Return [X, Y] of the center of cell containing provided text 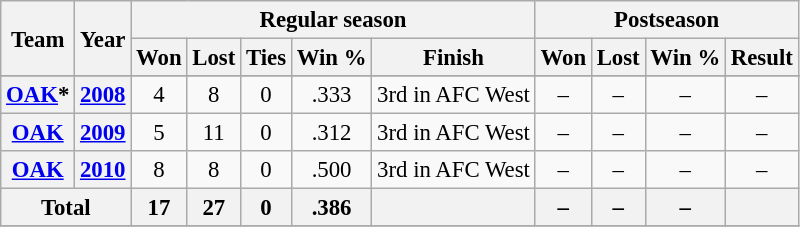
Team [38, 38]
27 [214, 208]
2009 [103, 133]
17 [159, 208]
4 [159, 95]
2008 [103, 95]
Year [103, 38]
11 [214, 133]
.312 [331, 133]
OAK* [38, 95]
Finish [454, 58]
2010 [103, 170]
.333 [331, 95]
Total [66, 208]
Postseason [666, 20]
Regular season [333, 20]
5 [159, 133]
.500 [331, 170]
Result [762, 58]
Ties [266, 58]
.386 [331, 208]
